Scan for the cell matching the given text and deliver its [X, Y] coordinate at center. 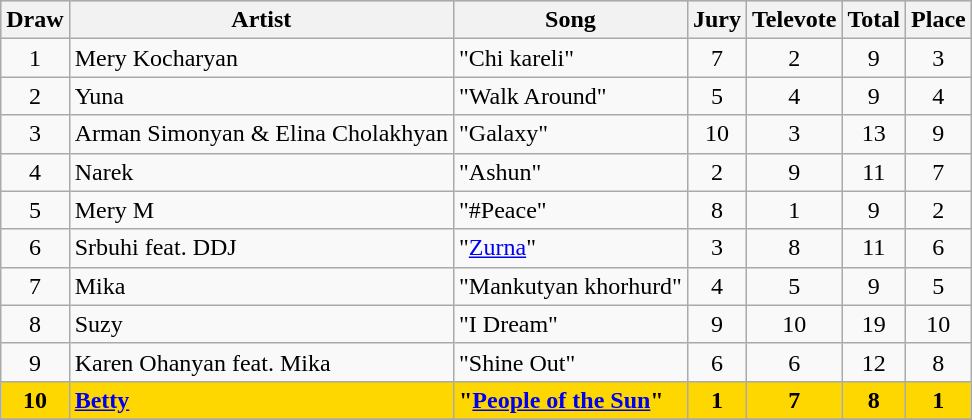
Betty [261, 400]
"Ashun" [570, 172]
Televote [794, 20]
Mika [261, 286]
13 [874, 134]
Jury [716, 20]
"People of the Sun" [570, 400]
"Shine Out" [570, 362]
Mery Kocharyan [261, 58]
Place [939, 20]
19 [874, 324]
Song [570, 20]
12 [874, 362]
Karen Ohanyan feat. Mika [261, 362]
Mery M [261, 210]
"Galaxy" [570, 134]
"#Peace" [570, 210]
"Walk Around" [570, 96]
"I Dream" [570, 324]
"Chi kareli" [570, 58]
Artist [261, 20]
"Zurna" [570, 248]
Srbuhi feat. DDJ [261, 248]
Narek [261, 172]
Total [874, 20]
Suzy [261, 324]
Arman Simonyan & Elina Cholakhyan [261, 134]
Draw [35, 20]
"Mankutyan khorhurd" [570, 286]
Yuna [261, 96]
